Identify which cell holds the provided text, then report its (X, Y) central coordinate. 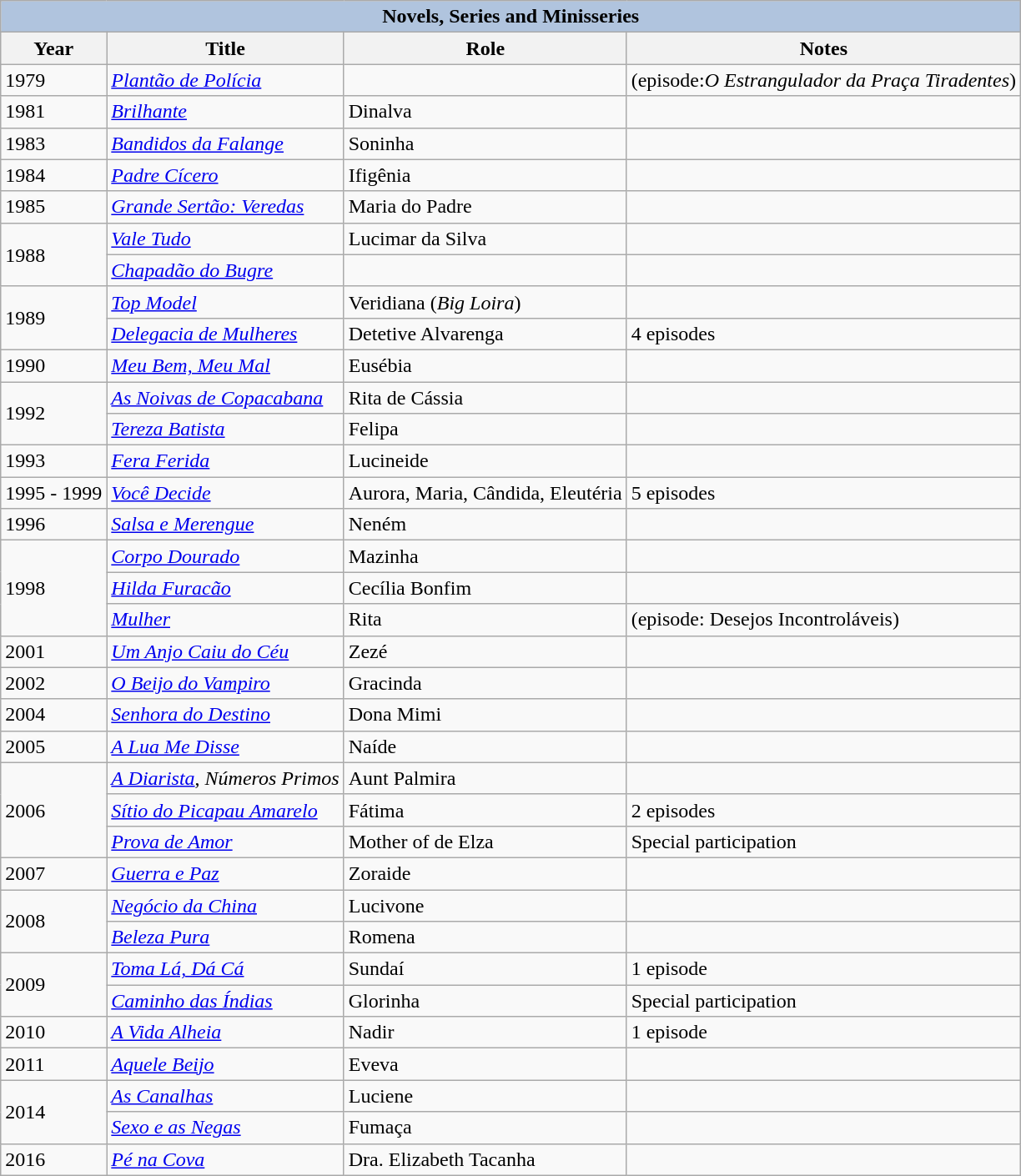
2 episodes (823, 810)
2009 (53, 985)
As Canalhas (225, 1096)
Fera Ferida (225, 461)
2006 (53, 810)
4 episodes (823, 334)
Bandidos da Falange (225, 143)
(episode: Desejos Incontroláveis) (823, 620)
2001 (53, 651)
Fátima (485, 810)
Naíde (485, 746)
Salsa e Merengue (225, 525)
2007 (53, 873)
Plantão de Polícia (225, 80)
2002 (53, 683)
Chapadão do Bugre (225, 270)
Luciene (485, 1096)
Glorinha (485, 1001)
Rita de Cássia (485, 398)
1996 (53, 525)
Lucivone (485, 905)
Nadir (485, 1033)
2008 (53, 921)
2014 (53, 1112)
Sundaí (485, 969)
Role (485, 48)
Pé na Cova (225, 1159)
Mazinha (485, 556)
Beleza Pura (225, 937)
2016 (53, 1159)
Caminho das Índias (225, 1001)
5 episodes (823, 493)
Gracinda (485, 683)
O Beijo do Vampiro (225, 683)
Eusébia (485, 365)
Tereza Batista (225, 430)
1995 - 1999 (53, 493)
Delegacia de Mulheres (225, 334)
1988 (53, 254)
Meu Bem, Meu Mal (225, 365)
Dinalva (485, 112)
1998 (53, 588)
1989 (53, 318)
Zezé (485, 651)
Maria do Padre (485, 207)
Zoraide (485, 873)
Novels, Series and Minisseries (510, 17)
Guerra e Paz (225, 873)
1993 (53, 461)
Ifigênia (485, 175)
Padre Cícero (225, 175)
Romena (485, 937)
Vale Tudo (225, 239)
Um Anjo Caiu do Céu (225, 651)
1992 (53, 414)
Year (53, 48)
Aunt Palmira (485, 778)
1984 (53, 175)
Senhora do Destino (225, 715)
2010 (53, 1033)
Sítio do Picapau Amarelo (225, 810)
Lucineide (485, 461)
Grande Sertão: Veredas (225, 207)
Title (225, 48)
As Noivas de Copacabana (225, 398)
Sexo e as Negas (225, 1128)
Cecília Bonfim (485, 588)
1985 (53, 207)
Mulher (225, 620)
Lucimar da Silva (485, 239)
Prova de Amor (225, 842)
Top Model (225, 302)
1981 (53, 112)
1990 (53, 365)
Notes (823, 48)
Neném (485, 525)
Detetive Alvarenga (485, 334)
A Lua Me Disse (225, 746)
Veridiana (Big Loira) (485, 302)
Toma Lá, Dá Cá (225, 969)
Negócio da China (225, 905)
A Vida Alheia (225, 1033)
Mother of de Elza (485, 842)
2004 (53, 715)
Fumaça (485, 1128)
Rita (485, 620)
Dra. Elizabeth Tacanha (485, 1159)
1979 (53, 80)
Eveva (485, 1064)
A Diarista, Números Primos (225, 778)
Hilda Furacão (225, 588)
(episode:O Estrangulador da Praça Tiradentes) (823, 80)
Aquele Beijo (225, 1064)
Brilhante (225, 112)
2005 (53, 746)
Corpo Dourado (225, 556)
Dona Mimi (485, 715)
Você Decide (225, 493)
2011 (53, 1064)
1983 (53, 143)
Aurora, Maria, Cândida, Eleutéria (485, 493)
Soninha (485, 143)
Felipa (485, 430)
